Determine the (x, y) coordinate at the center of the cell enclosing the given text.  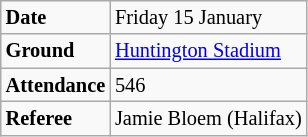
Jamie Bloem (Halifax) (208, 118)
Huntington Stadium (208, 51)
546 (208, 85)
Ground (56, 51)
Date (56, 17)
Referee (56, 118)
Friday 15 January (208, 17)
Attendance (56, 85)
